Return the (X, Y) coordinate for the center point of the cell that contains the specified text.  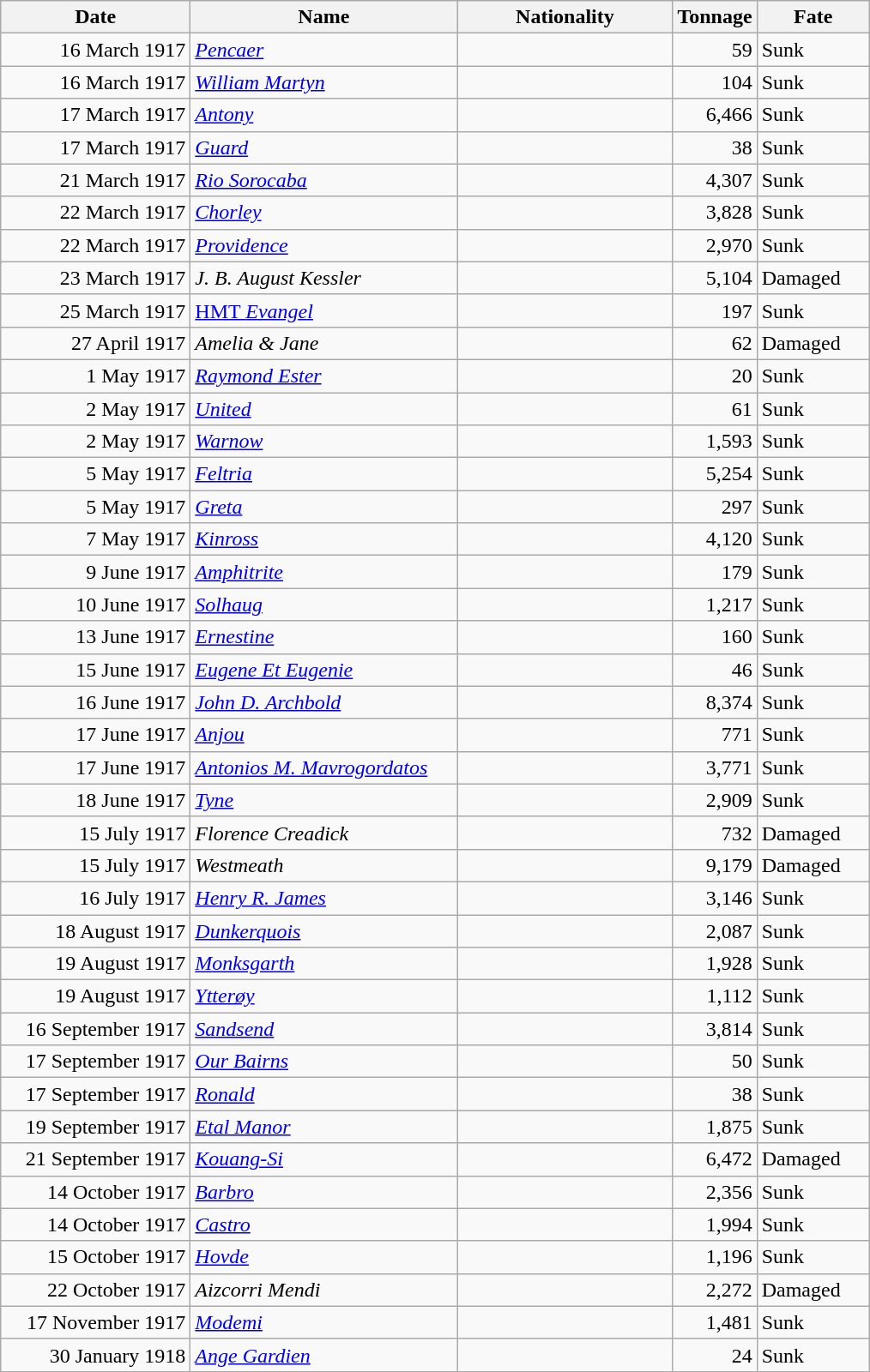
27 April 1917 (96, 343)
3,771 (715, 767)
Pencaer (324, 50)
61 (715, 409)
6,472 (715, 1159)
Ronald (324, 1094)
2,272 (715, 1290)
19 September 1917 (96, 1127)
22 October 1917 (96, 1290)
15 October 1917 (96, 1257)
2,087 (715, 930)
59 (715, 50)
William Martyn (324, 82)
Greta (324, 507)
297 (715, 507)
1 May 1917 (96, 376)
1,217 (715, 605)
2,970 (715, 245)
Date (96, 17)
Tonnage (715, 17)
Solhaug (324, 605)
3,828 (715, 213)
Sandsend (324, 1029)
Monksgarth (324, 964)
16 June 1917 (96, 702)
50 (715, 1062)
9 June 1917 (96, 572)
6,466 (715, 115)
Anjou (324, 735)
Florence Creadick (324, 833)
23 March 1917 (96, 278)
3,814 (715, 1029)
Amphitrite (324, 572)
Raymond Ester (324, 376)
Barbro (324, 1192)
Chorley (324, 213)
21 March 1917 (96, 180)
2,356 (715, 1192)
10 June 1917 (96, 605)
Westmeath (324, 865)
Antonios M. Mavrogordatos (324, 767)
Henry R. James (324, 898)
Ernestine (324, 637)
5,104 (715, 278)
Etal Manor (324, 1127)
179 (715, 572)
18 June 1917 (96, 800)
1,928 (715, 964)
62 (715, 343)
15 June 1917 (96, 670)
Tyne (324, 800)
7 May 1917 (96, 539)
21 September 1917 (96, 1159)
HMT Evangel (324, 310)
Aizcorri Mendi (324, 1290)
Warnow (324, 442)
1,481 (715, 1322)
Fate (813, 17)
Castro (324, 1225)
Amelia & Jane (324, 343)
Modemi (324, 1322)
25 March 1917 (96, 310)
Kinross (324, 539)
732 (715, 833)
5,254 (715, 474)
Kouang-Si (324, 1159)
1,196 (715, 1257)
4,307 (715, 180)
46 (715, 670)
13 June 1917 (96, 637)
J. B. August Kessler (324, 278)
Name (324, 17)
Ange Gardien (324, 1355)
John D. Archbold (324, 702)
Eugene Et Eugenie (324, 670)
18 August 1917 (96, 930)
Our Bairns (324, 1062)
Rio Sorocaba (324, 180)
771 (715, 735)
8,374 (715, 702)
1,994 (715, 1225)
20 (715, 376)
17 November 1917 (96, 1322)
Dunkerquois (324, 930)
Hovde (324, 1257)
197 (715, 310)
Guard (324, 147)
4,120 (715, 539)
1,875 (715, 1127)
160 (715, 637)
16 July 1917 (96, 898)
16 September 1917 (96, 1029)
104 (715, 82)
24 (715, 1355)
United (324, 409)
Antony (324, 115)
3,146 (715, 898)
Nationality (565, 17)
Feltria (324, 474)
2,909 (715, 800)
30 January 1918 (96, 1355)
1,112 (715, 996)
9,179 (715, 865)
1,593 (715, 442)
Ytterøy (324, 996)
Providence (324, 245)
